Determine the (x, y) coordinate at the center of the cell enclosing the given text.  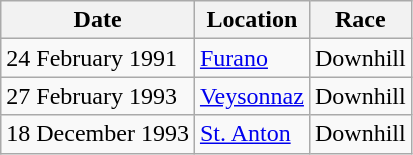
St. Anton (252, 134)
18 December 1993 (98, 134)
Race (360, 20)
Furano (252, 58)
Location (252, 20)
24 February 1991 (98, 58)
Date (98, 20)
Veysonnaz (252, 96)
27 February 1993 (98, 96)
